Pinpoint the cell where the given text exists, returning its [X, Y] midpoint coordinate. 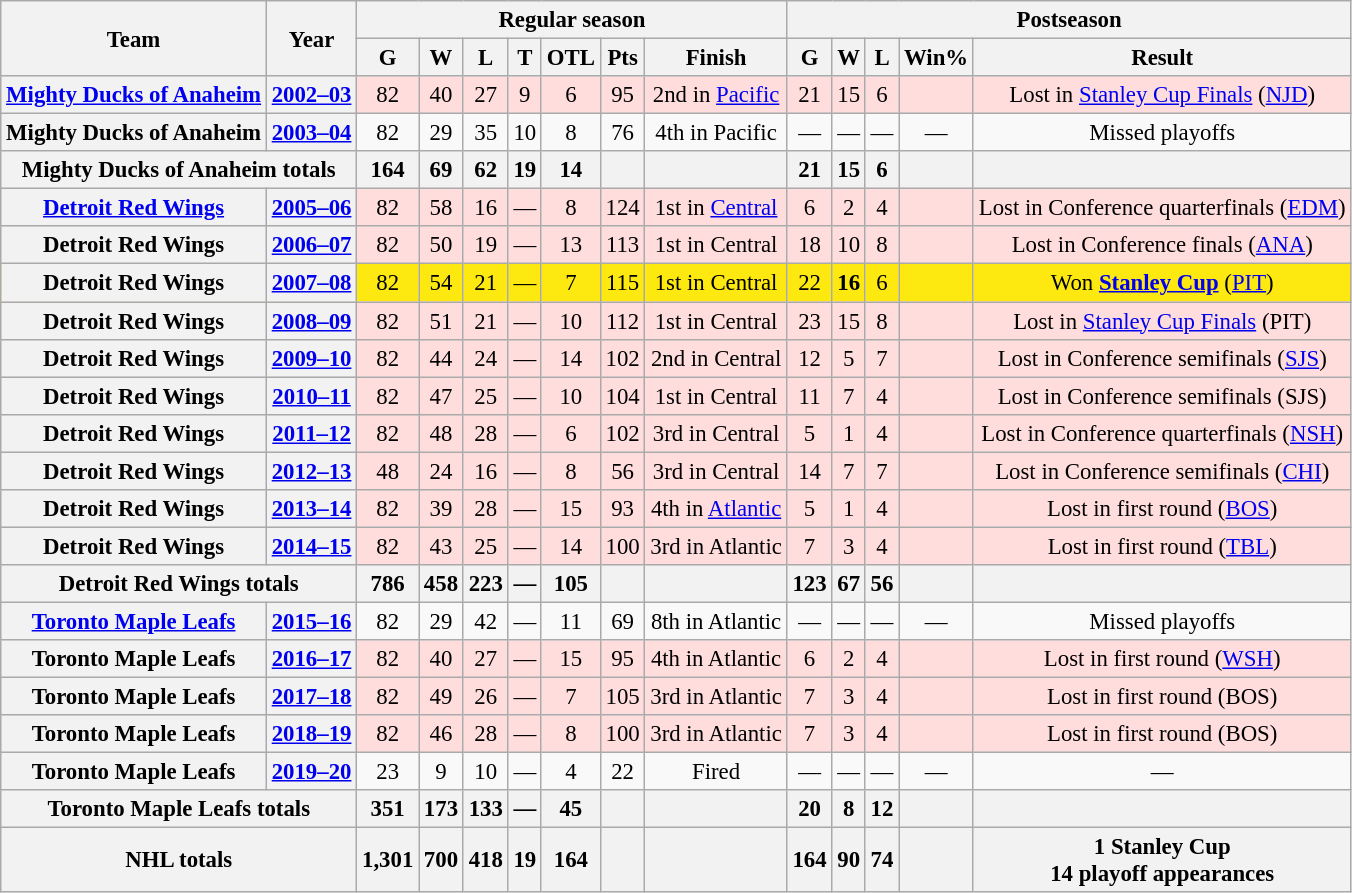
2019–20 [311, 772]
74 [882, 860]
173 [442, 809]
786 [388, 584]
Postseason [1069, 20]
Pts [622, 58]
2005–06 [311, 208]
46 [442, 734]
700 [442, 860]
124 [622, 208]
Lost in Conference quarterfinals (NSH) [1162, 433]
Year [311, 38]
2015–16 [311, 621]
2014–15 [311, 546]
62 [486, 170]
4th in Pacific [716, 133]
351 [388, 809]
2nd in Central [716, 358]
Win% [936, 58]
Won Stanley Cup (PIT) [1162, 283]
113 [622, 245]
Finish [716, 58]
T [524, 58]
223 [486, 584]
Lost in Conference semifinals (CHI) [1162, 471]
133 [486, 809]
1,301 [388, 860]
2003–04 [311, 133]
2010–11 [311, 396]
418 [486, 860]
2006–07 [311, 245]
47 [442, 396]
2012–13 [311, 471]
8th in Atlantic [716, 621]
42 [486, 621]
26 [486, 697]
18 [810, 245]
Regular season [572, 20]
Result [1162, 58]
50 [442, 245]
2009–10 [311, 358]
58 [442, 208]
112 [622, 321]
Toronto Maple Leafs totals [179, 809]
Lost in first round (TBL) [1162, 546]
67 [848, 584]
458 [442, 584]
Mighty Ducks of Anaheim totals [179, 170]
45 [570, 809]
Team [134, 38]
90 [848, 860]
49 [442, 697]
93 [622, 509]
1 Stanley Cup14 playoff appearances [1162, 860]
54 [442, 283]
Lost in Conference quarterfinals (EDM) [1162, 208]
39 [442, 509]
13 [570, 245]
Lost in Conference finals (ANA) [1162, 245]
44 [442, 358]
76 [622, 133]
2016–17 [311, 659]
2018–19 [311, 734]
2017–18 [311, 697]
Lost in Stanley Cup Finals (PIT) [1162, 321]
2007–08 [311, 283]
51 [442, 321]
104 [622, 396]
Detroit Red Wings totals [179, 584]
35 [486, 133]
2011–12 [311, 433]
123 [810, 584]
Lost in first round (WSH) [1162, 659]
2013–14 [311, 509]
2008–09 [311, 321]
2002–03 [311, 95]
NHL totals [179, 860]
Fired [716, 772]
115 [622, 283]
OTL [570, 58]
Lost in Stanley Cup Finals (NJD) [1162, 95]
2nd in Pacific [716, 95]
20 [810, 809]
43 [442, 546]
